Pinpoint the cell where the given text exists, returning its [X, Y] midpoint coordinate. 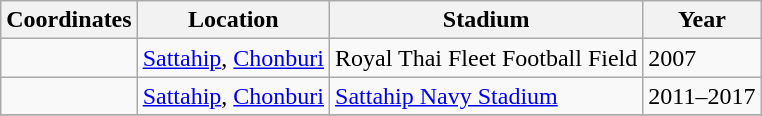
Coordinates [69, 20]
Royal Thai Fleet Football Field [486, 58]
Stadium [486, 20]
Year [702, 20]
2011–2017 [702, 96]
2007 [702, 58]
Location [233, 20]
Sattahip Navy Stadium [486, 96]
